Output the [X, Y] coordinate of the center of the cell containing the given text.  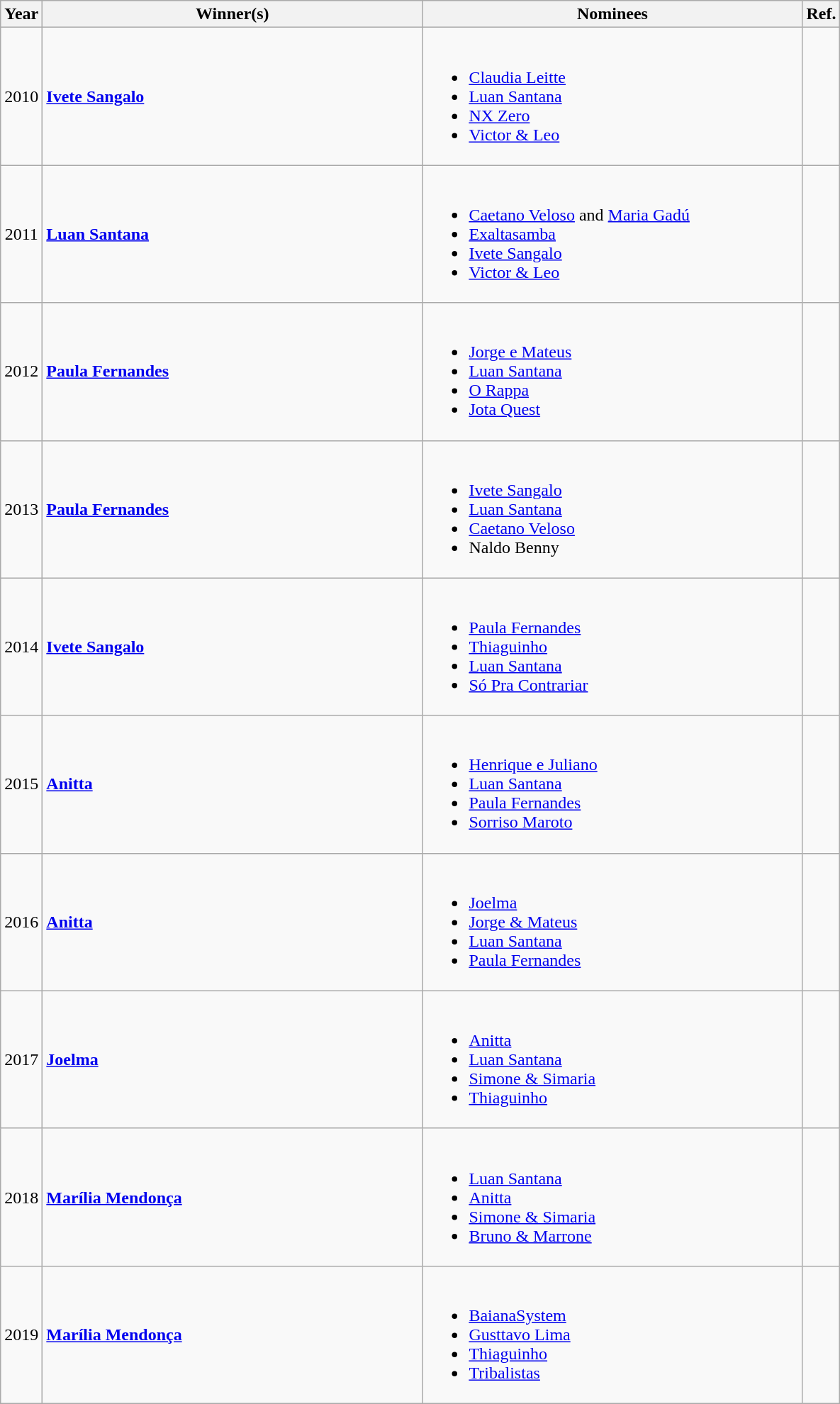
Caetano Veloso and Maria GadúExaltasambaIvete SangaloVictor & Leo [612, 234]
Claudia LeitteLuan SantanaNX ZeroVictor & Leo [612, 96]
BaianaSystemGusttavo LimaThiaguinhoTribalistas [612, 1335]
2015 [21, 784]
Jorge e MateusLuan SantanaO RappaJota Quest [612, 372]
2013 [21, 509]
Year [21, 14]
2016 [21, 922]
2018 [21, 1197]
2012 [21, 372]
Luan SantanaAnittaSimone & SimariaBruno & Marrone [612, 1197]
2014 [21, 647]
2011 [21, 234]
2017 [21, 1059]
JoelmaJorge & MateusLuan SantanaPaula Fernandes [612, 922]
Ref. [821, 14]
Ivete SangaloLuan SantanaCaetano VelosoNaldo Benny [612, 509]
Paula FernandesThiaguinhoLuan SantanaSó Pra Contrariar [612, 647]
2019 [21, 1335]
AnittaLuan SantanaSimone & SimariaThiaguinho [612, 1059]
Henrique e JulianoLuan SantanaPaula FernandesSorriso Maroto [612, 784]
2010 [21, 96]
Joelma [233, 1059]
Winner(s) [233, 14]
Nominees [612, 14]
Luan Santana [233, 234]
